Pinpoint the cell where the given text exists, returning its [X, Y] midpoint coordinate. 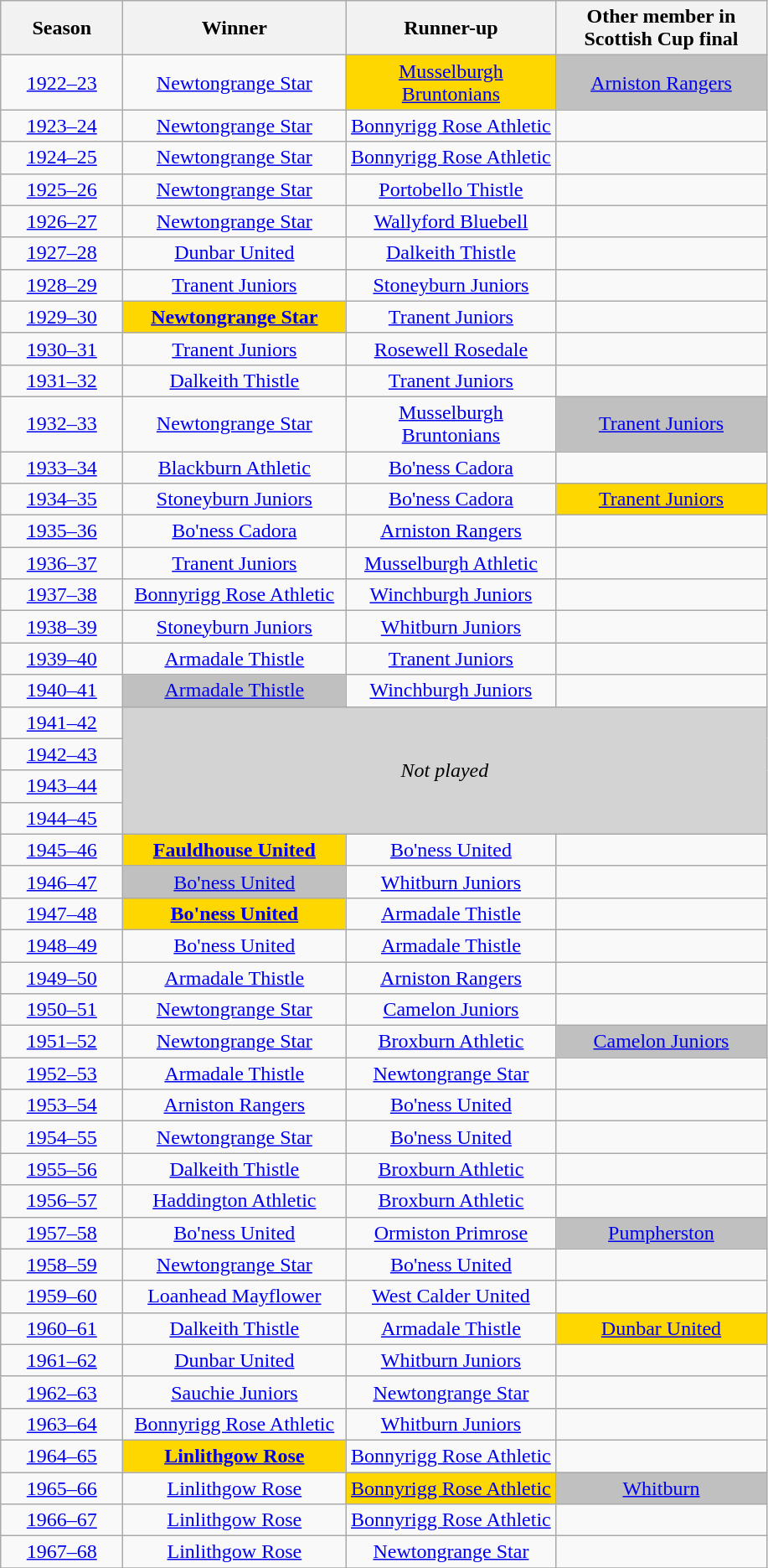
Whitburn [662, 1488]
Sauchie Juniors [235, 1392]
West Calder United [451, 1296]
1942–43 [62, 754]
1945–46 [62, 850]
Haddington Athletic [235, 1201]
Not played [445, 770]
1941–42 [62, 722]
Ormiston Primrose [451, 1233]
1952–53 [62, 1074]
1961–62 [62, 1360]
Pumpherston [662, 1233]
1932–33 [62, 424]
1955–56 [62, 1169]
Runner-up [451, 28]
1965–66 [62, 1488]
1937–38 [62, 595]
1963–64 [62, 1424]
1946–47 [62, 882]
1944–45 [62, 818]
Musselburgh Athletic [451, 563]
1931–32 [62, 380]
Rosewell Rosedale [451, 349]
1926–27 [62, 221]
1957–58 [62, 1233]
1964–65 [62, 1456]
1949–50 [62, 978]
1938–39 [62, 627]
1922–23 [62, 82]
1962–63 [62, 1392]
Loanhead Mayflower [235, 1296]
1935–36 [62, 531]
1967–68 [62, 1552]
1939–40 [62, 659]
1958–59 [62, 1265]
1954–55 [62, 1137]
1928–29 [62, 285]
1936–37 [62, 563]
1933–34 [62, 467]
Other member in Scottish Cup final [662, 28]
1956–57 [62, 1201]
1940–41 [62, 691]
1950–51 [62, 1010]
Portobello Thistle [451, 189]
1930–31 [62, 349]
1959–60 [62, 1296]
1948–49 [62, 945]
Fauldhouse United [235, 850]
1951–52 [62, 1042]
Wallyford Bluebell [451, 221]
1966–67 [62, 1520]
1925–26 [62, 189]
Winner [235, 28]
1960–61 [62, 1328]
Season [62, 28]
1953–54 [62, 1105]
1927–28 [62, 253]
1943–44 [62, 786]
1923–24 [62, 126]
1947–48 [62, 913]
1924–25 [62, 158]
1934–35 [62, 499]
Blackburn Athletic [235, 467]
1929–30 [62, 317]
